Scan for the cell matching the given text and deliver its (x, y) coordinate at center. 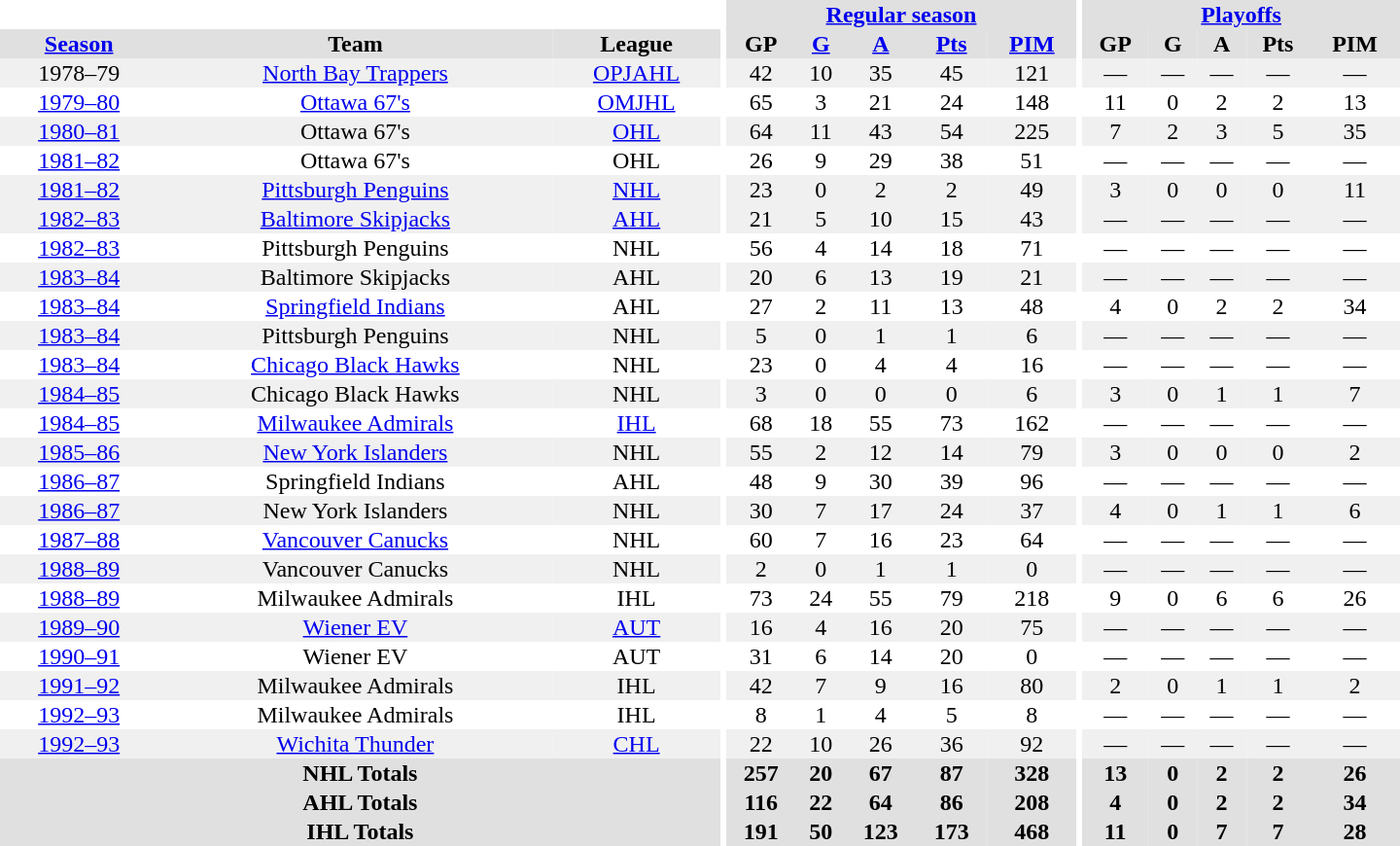
148 (1032, 102)
116 (760, 802)
19 (951, 277)
121 (1032, 73)
15 (951, 219)
North Bay Trappers (355, 73)
80 (1032, 686)
54 (951, 131)
CHL (636, 744)
IHL Totals (360, 831)
68 (760, 423)
60 (760, 540)
1978–79 (79, 73)
Team (355, 44)
17 (881, 511)
65 (760, 102)
71 (1032, 248)
56 (760, 248)
38 (951, 160)
12 (881, 452)
75 (1032, 627)
225 (1032, 131)
37 (1032, 511)
1979–80 (79, 102)
162 (1032, 423)
50 (821, 831)
1985–86 (79, 452)
67 (881, 773)
49 (1032, 190)
OMJHL (636, 102)
87 (951, 773)
51 (1032, 160)
Wichita Thunder (355, 744)
NHL Totals (360, 773)
468 (1032, 831)
29 (881, 160)
Season (79, 44)
45 (951, 73)
1990–91 (79, 656)
173 (951, 831)
28 (1355, 831)
27 (760, 306)
Playoffs (1241, 15)
123 (881, 831)
191 (760, 831)
OPJAHL (636, 73)
257 (760, 773)
39 (951, 481)
208 (1032, 802)
Regular season (900, 15)
92 (1032, 744)
1987–88 (79, 540)
League (636, 44)
AHL Totals (360, 802)
36 (951, 744)
86 (951, 802)
1989–90 (79, 627)
31 (760, 656)
96 (1032, 481)
218 (1032, 598)
1980–81 (79, 131)
328 (1032, 773)
1991–92 (79, 686)
